For the text-containing cell, return its midpoint in [x, y] coordinate format. 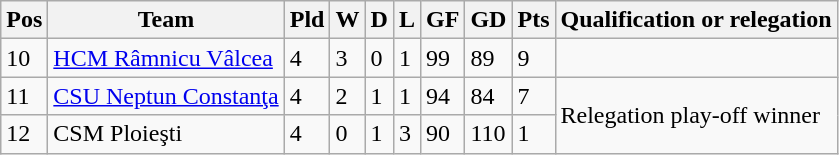
9 [534, 58]
Relegation play-off winner [696, 115]
D [379, 20]
90 [442, 134]
L [406, 20]
12 [24, 134]
CSM Ploieşti [166, 134]
11 [24, 96]
Pos [24, 20]
84 [488, 96]
Team [166, 20]
7 [534, 96]
GD [488, 20]
Pts [534, 20]
CSU Neptun Constanţa [166, 96]
Pld [307, 20]
Qualification or relegation [696, 20]
110 [488, 134]
10 [24, 58]
W [348, 20]
89 [488, 58]
GF [442, 20]
94 [442, 96]
HCM Râmnicu Vâlcea [166, 58]
99 [442, 58]
2 [348, 96]
